Find where the given text appears and provide that cell's center as [x, y] coordinate. 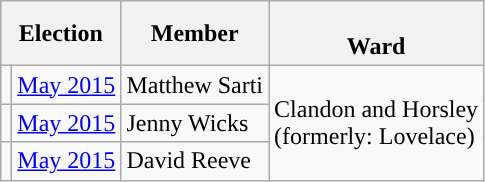
Matthew Sarti [195, 85]
Election [61, 34]
Clandon and Horsley (formerly: Lovelace) [376, 123]
David Reeve [195, 161]
Jenny Wicks [195, 123]
Member [195, 34]
Ward [376, 34]
